Locate the cell with the specified text and output its (X, Y) center coordinate. 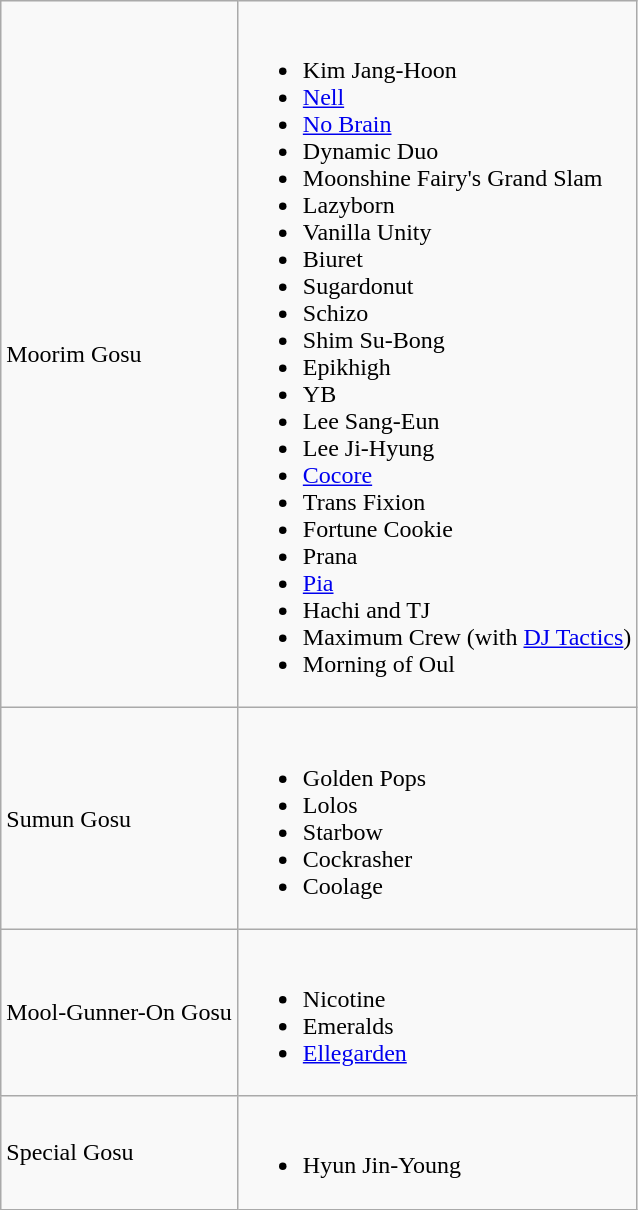
Special Gosu (120, 1152)
NicotineEmeraldsEllegarden (437, 1012)
Golden PopsLolosStarbowCockrasherCoolage (437, 818)
Hyun Jin-Young (437, 1152)
Mool-Gunner-On Gosu (120, 1012)
Moorim Gosu (120, 354)
Sumun Gosu (120, 818)
